Output the [X, Y] coordinate of the center of the cell containing the given text.  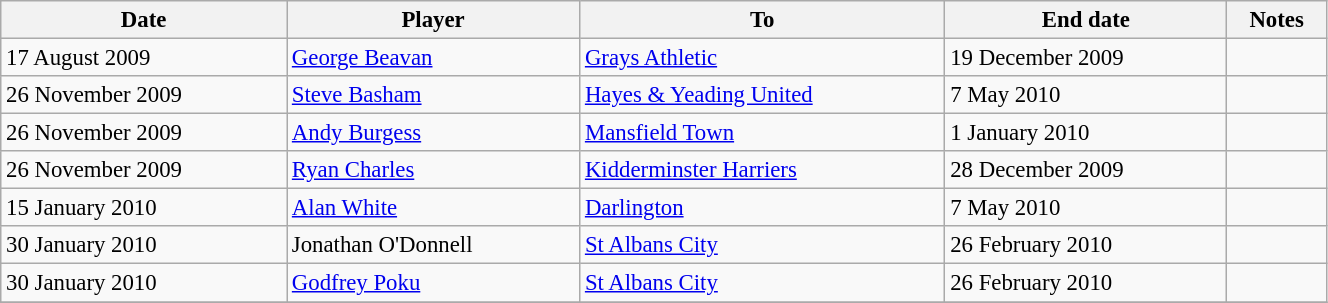
Date [144, 20]
George Beavan [434, 58]
End date [1086, 20]
Kidderminster Harriers [762, 170]
Steve Basham [434, 95]
28 December 2009 [1086, 170]
Grays Athletic [762, 58]
17 August 2009 [144, 58]
Player [434, 20]
Alan White [434, 208]
Mansfield Town [762, 133]
Darlington [762, 208]
19 December 2009 [1086, 58]
Ryan Charles [434, 170]
To [762, 20]
Jonathan O'Donnell [434, 245]
15 January 2010 [144, 208]
Notes [1277, 20]
Godfrey Poku [434, 283]
Hayes & Yeading United [762, 95]
1 January 2010 [1086, 133]
Andy Burgess [434, 133]
